Extract the (x, y) coordinate from the center of the cell holding the provided text.  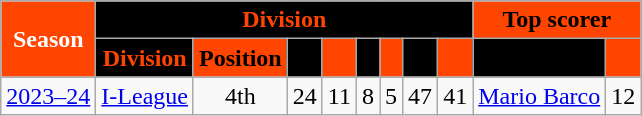
2023–24 (48, 96)
8 (368, 96)
41 (456, 96)
4th (240, 96)
47 (420, 96)
24 (304, 96)
12 (624, 96)
Mario Barco (540, 96)
Position (240, 58)
11 (339, 96)
I-League (145, 96)
5 (392, 96)
Top scorer (557, 20)
Season (48, 39)
